From the cell containing the given text, extract its center point as [X, Y] coordinate. 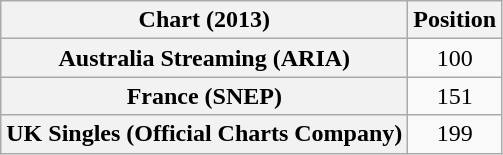
199 [455, 134]
France (SNEP) [204, 96]
100 [455, 58]
151 [455, 96]
Chart (2013) [204, 20]
Australia Streaming (ARIA) [204, 58]
UK Singles (Official Charts Company) [204, 134]
Position [455, 20]
